Return [x, y] of the center of cell containing provided text 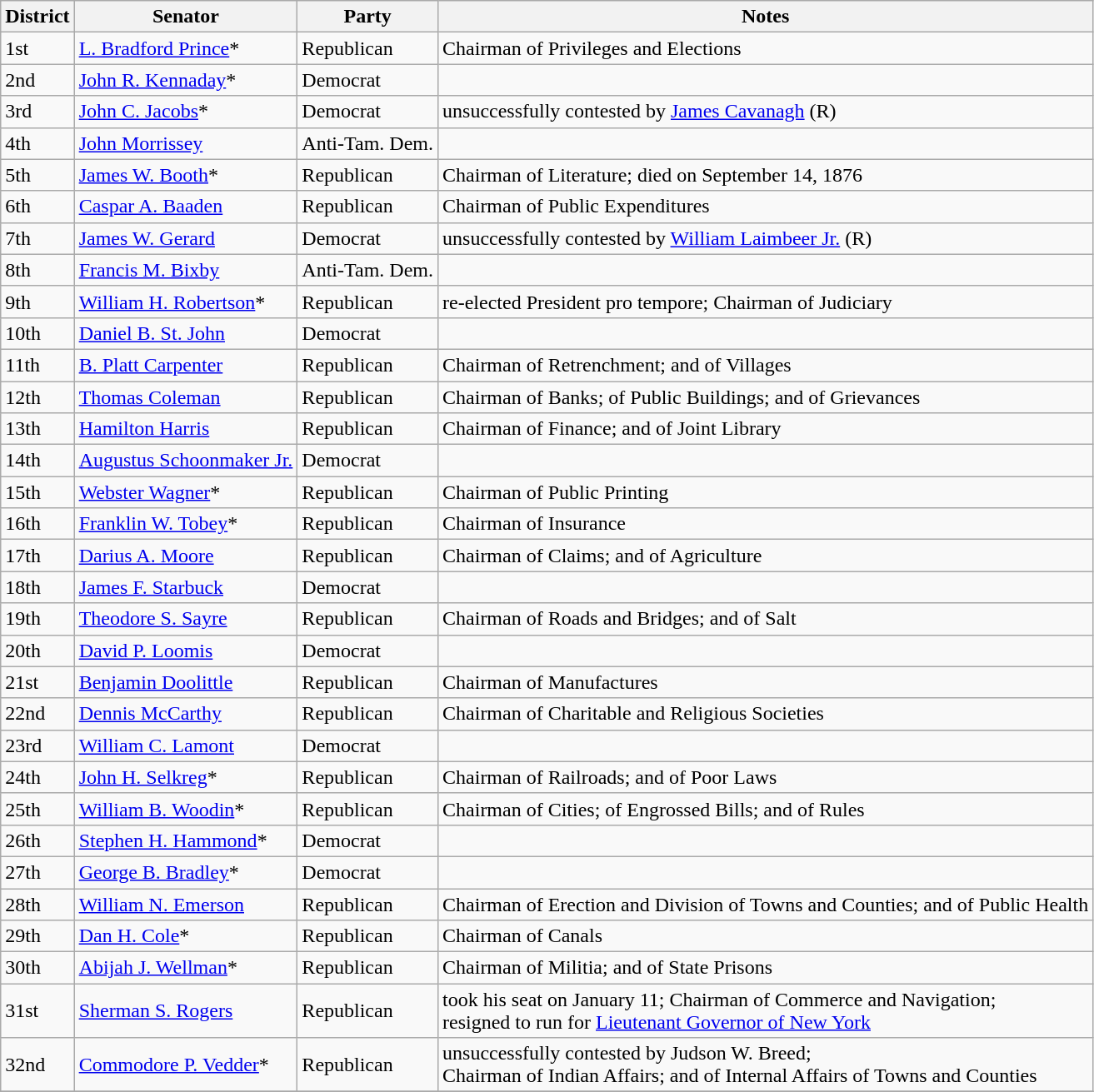
unsuccessfully contested by Judson W. Breed; Chairman of Indian Affairs; and of Internal Affairs of Towns and Counties [766, 1065]
18th [37, 587]
Daniel B. St. John [186, 333]
Chairman of Manufactures [766, 682]
Chairman of Railroads; and of Poor Laws [766, 777]
unsuccessfully contested by William Laimbeer Jr. (R) [766, 238]
Chairman of Roads and Bridges; and of Salt [766, 619]
32nd [37, 1065]
James F. Starbuck [186, 587]
William H. Robertson* [186, 302]
Chairman of Public Expenditures [766, 207]
7th [37, 238]
21st [37, 682]
20th [37, 651]
10th [37, 333]
Dennis McCarthy [186, 714]
24th [37, 777]
Party [368, 17]
unsuccessfully contested by James Cavanagh (R) [766, 112]
William B. Woodin* [186, 809]
Chairman of Charitable and Religious Societies [766, 714]
12th [37, 397]
5th [37, 175]
Benjamin Doolittle [186, 682]
29th [37, 936]
Theodore S. Sayre [186, 619]
L. Bradford Prince* [186, 48]
22nd [37, 714]
17th [37, 556]
Chairman of Retrenchment; and of Villages [766, 365]
George B. Bradley* [186, 872]
15th [37, 492]
Senator [186, 17]
Abijah J. Wellman* [186, 968]
Chairman of Privileges and Elections [766, 48]
John H. Selkreg* [186, 777]
Chairman of Banks; of Public Buildings; and of Grievances [766, 397]
28th [37, 904]
Chairman of Public Printing [766, 492]
Chairman of Cities; of Engrossed Bills; and of Rules [766, 809]
16th [37, 524]
3rd [37, 112]
Francis M. Bixby [186, 270]
9th [37, 302]
Franklin W. Tobey* [186, 524]
David P. Loomis [186, 651]
John R. Kennaday* [186, 80]
8th [37, 270]
31st [37, 1011]
Chairman of Insurance [766, 524]
1st [37, 48]
Stephen H. Hammond* [186, 840]
took his seat on January 11; Chairman of Commerce and Navigation; resigned to run for Lieutenant Governor of New York [766, 1011]
Augustus Schoonmaker Jr. [186, 461]
B. Platt Carpenter [186, 365]
25th [37, 809]
Caspar A. Baaden [186, 207]
John C. Jacobs* [186, 112]
Notes [766, 17]
23rd [37, 745]
Chairman of Canals [766, 936]
District [37, 17]
11th [37, 365]
James W. Gerard [186, 238]
27th [37, 872]
Chairman of Claims; and of Agriculture [766, 556]
Commodore P. Vedder* [186, 1065]
re-elected President pro tempore; Chairman of Judiciary [766, 302]
William N. Emerson [186, 904]
13th [37, 429]
John Morrissey [186, 143]
Hamilton Harris [186, 429]
James W. Booth* [186, 175]
4th [37, 143]
19th [37, 619]
Dan H. Cole* [186, 936]
6th [37, 207]
Chairman of Finance; and of Joint Library [766, 429]
Chairman of Literature; died on September 14, 1876 [766, 175]
Webster Wagner* [186, 492]
Chairman of Militia; and of State Prisons [766, 968]
30th [37, 968]
2nd [37, 80]
Chairman of Erection and Division of Towns and Counties; and of Public Health [766, 904]
Darius A. Moore [186, 556]
William C. Lamont [186, 745]
Sherman S. Rogers [186, 1011]
14th [37, 461]
26th [37, 840]
Thomas Coleman [186, 397]
